Find where the given text appears and provide that cell's center as [X, Y] coordinate. 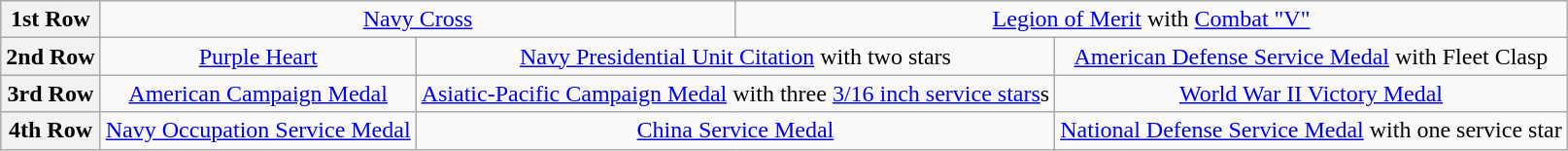
Legion of Merit with Combat "V" [1151, 19]
China Service Medal [735, 131]
2nd Row [51, 57]
Navy Occupation Service Medal [258, 131]
1st Row [51, 19]
National Defense Service Medal with one service star [1312, 131]
4th Row [51, 131]
Navy Presidential Unit Citation with two stars [735, 57]
American Defense Service Medal with Fleet Clasp [1312, 57]
Asiatic-Pacific Campaign Medal with three 3/16 inch service starss [735, 94]
3rd Row [51, 94]
Navy Cross [418, 19]
American Campaign Medal [258, 94]
World War II Victory Medal [1312, 94]
Purple Heart [258, 57]
